Return the [x, y] coordinate for the center point of the cell that contains the specified text.  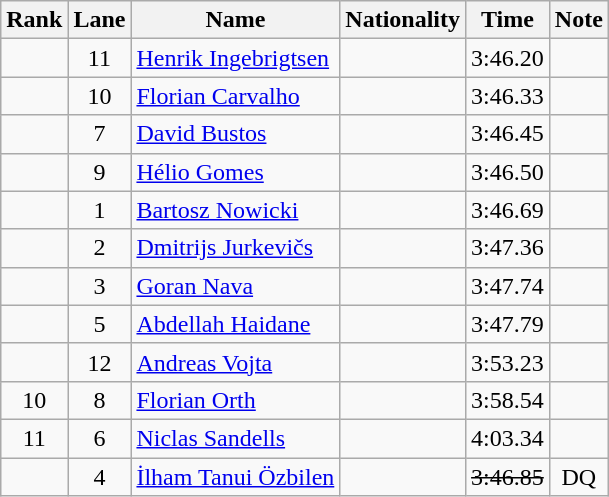
3:53.23 [508, 362]
2 [100, 248]
3:46.69 [508, 210]
8 [100, 400]
7 [100, 134]
4 [100, 477]
3:46.50 [508, 172]
Henrik Ingebrigtsen [236, 58]
6 [100, 438]
1 [100, 210]
İlham Tanui Özbilen [236, 477]
Goran Nava [236, 286]
Hélio Gomes [236, 172]
12 [100, 362]
Florian Carvalho [236, 96]
Abdellah Haidane [236, 324]
5 [100, 324]
Andreas Vojta [236, 362]
Bartosz Nowicki [236, 210]
3:46.45 [508, 134]
9 [100, 172]
Rank [34, 20]
Nationality [403, 20]
3 [100, 286]
3:46.33 [508, 96]
3:46.85 [508, 477]
3:47.79 [508, 324]
Dmitrijs Jurkevičs [236, 248]
Time [508, 20]
Lane [100, 20]
3:46.20 [508, 58]
David Bustos [236, 134]
Florian Orth [236, 400]
3:58.54 [508, 400]
Note [578, 20]
3:47.36 [508, 248]
Name [236, 20]
3:47.74 [508, 286]
DQ [578, 477]
4:03.34 [508, 438]
Niclas Sandells [236, 438]
